Scan for the cell matching the given text and deliver its [X, Y] coordinate at center. 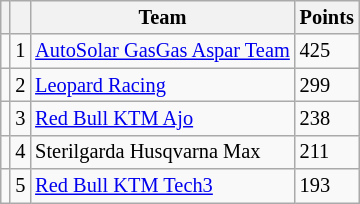
Leopard Racing [162, 85]
Points [327, 17]
211 [327, 152]
3 [20, 118]
4 [20, 152]
193 [327, 186]
425 [327, 51]
299 [327, 85]
5 [20, 186]
238 [327, 118]
Sterilgarda Husqvarna Max [162, 152]
2 [20, 85]
AutoSolar GasGas Aspar Team [162, 51]
1 [20, 51]
Red Bull KTM Tech3 [162, 186]
Red Bull KTM Ajo [162, 118]
Team [162, 17]
